Detect which cell encompasses the target text, then output its (X, Y) center coordinate. 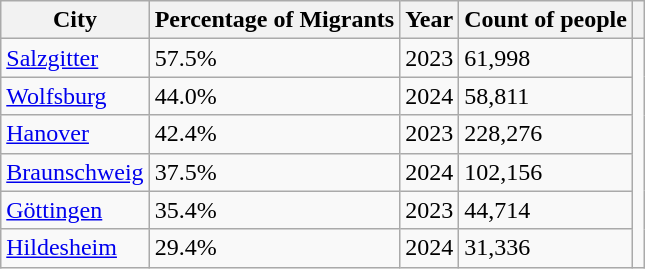
City (75, 20)
Braunschweig (75, 172)
Hildesheim (75, 248)
Wolfsburg (75, 96)
Year (430, 20)
37.5% (274, 172)
29.4% (274, 248)
57.5% (274, 58)
44,714 (546, 210)
228,276 (546, 134)
35.4% (274, 210)
Percentage of Migrants (274, 20)
31,336 (546, 248)
61,998 (546, 58)
58,811 (546, 96)
Hanover (75, 134)
44.0% (274, 96)
42.4% (274, 134)
Count of people (546, 20)
Göttingen (75, 210)
102,156 (546, 172)
Salzgitter (75, 58)
